Capture the cell that displays the provided text and extract its (x, y) central coordinate. 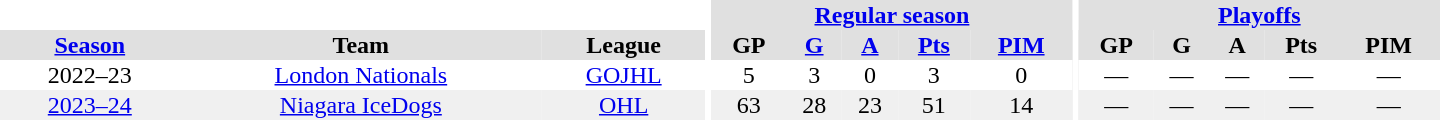
14 (1021, 105)
5 (748, 75)
2023–24 (90, 105)
63 (748, 105)
23 (870, 105)
Playoffs (1260, 15)
GOJHL (624, 75)
Season (90, 45)
OHL (624, 105)
28 (814, 105)
51 (934, 105)
League (624, 45)
Regular season (892, 15)
London Nationals (362, 75)
Niagara IceDogs (362, 105)
2022–23 (90, 75)
Team (362, 45)
